Capture the cell that displays the provided text and extract its [X, Y] central coordinate. 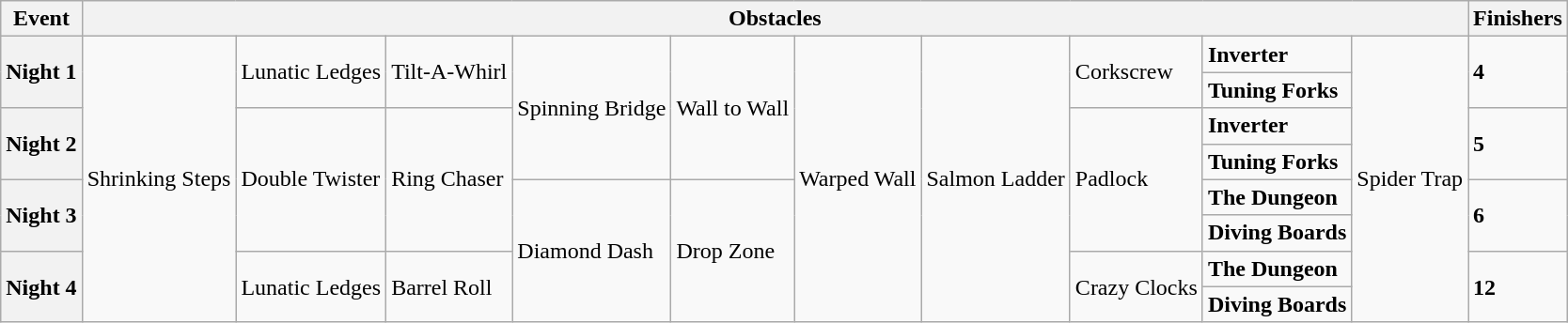
Crazy Clocks [1136, 286]
Warped Wall [857, 179]
Shrinking Steps [159, 179]
Spider Trap [1410, 179]
Ring Chaser [449, 179]
Finishers [1518, 19]
Wall to Wall [733, 108]
Salmon Ladder [996, 179]
Drop Zone [733, 251]
Night 2 [41, 144]
6 [1518, 215]
12 [1518, 286]
5 [1518, 144]
Barrel Roll [449, 286]
Padlock [1136, 179]
Obstacles [775, 19]
4 [1518, 72]
Double Twister [311, 179]
Night 1 [41, 72]
Diamond Dash [592, 251]
Event [41, 19]
Spinning Bridge [592, 108]
Tilt-A-Whirl [449, 72]
Night 4 [41, 286]
Night 3 [41, 215]
Corkscrew [1136, 72]
